Identify which cell holds the provided text, then report its (x, y) central coordinate. 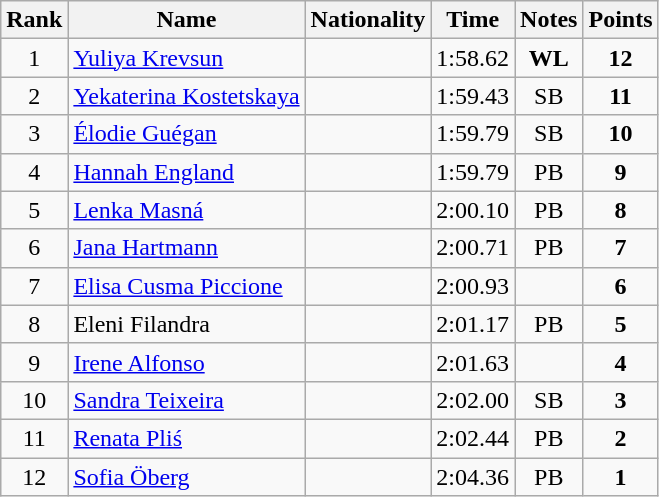
1:59.43 (473, 96)
Notes (549, 20)
Élodie Guégan (186, 134)
Points (620, 20)
2:00.93 (473, 286)
1:58.62 (473, 58)
2:01.63 (473, 362)
2:01.17 (473, 324)
Rank (34, 20)
2:02.44 (473, 438)
Lenka Masná (186, 210)
Yekaterina Kostetskaya (186, 96)
Time (473, 20)
2:02.00 (473, 400)
2:00.71 (473, 248)
Eleni Filandra (186, 324)
WL (549, 58)
Name (186, 20)
Nationality (368, 20)
Yuliya Krevsun (186, 58)
Elisa Cusma Piccione (186, 286)
Hannah England (186, 172)
Jana Hartmann (186, 248)
2:04.36 (473, 477)
Sofia Öberg (186, 477)
Irene Alfonso (186, 362)
Sandra Teixeira (186, 400)
2:00.10 (473, 210)
Renata Pliś (186, 438)
